Identify which cell holds the provided text, then report its [X, Y] central coordinate. 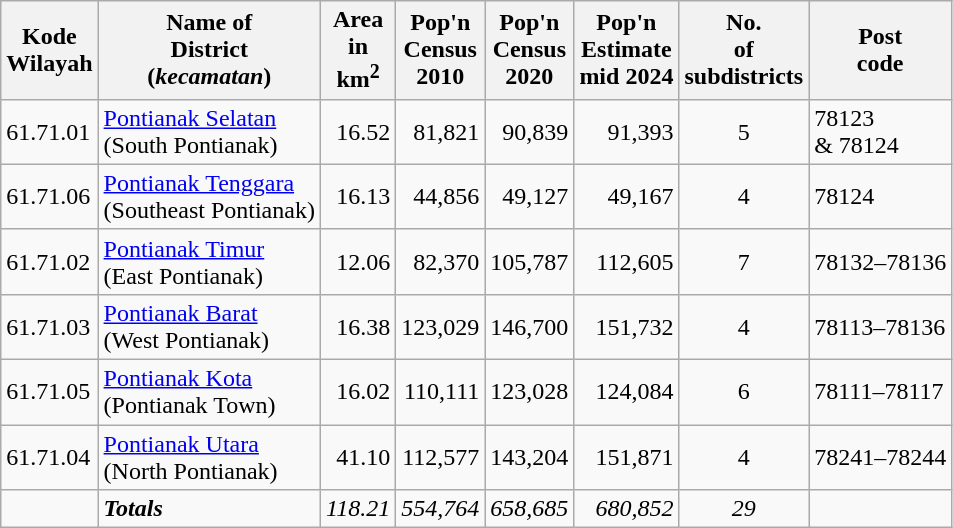
49,127 [530, 196]
Totals [209, 509]
16.38 [358, 326]
90,839 [530, 132]
6 [744, 392]
16.52 [358, 132]
110,111 [440, 392]
143,204 [530, 458]
146,700 [530, 326]
41.10 [358, 458]
Area inkm2 [358, 50]
Pop'nEstimatemid 2024 [626, 50]
49,167 [626, 196]
16.02 [358, 392]
Pontianak Timur (East Pontianak) [209, 262]
Pontianak Barat (West Pontianak) [209, 326]
5 [744, 132]
Kode Wilayah [50, 50]
151,871 [626, 458]
61.71.03 [50, 326]
No.ofsubdistricts [744, 50]
Pop'nCensus2010 [440, 50]
78113–78136 [880, 326]
554,764 [440, 509]
78124 [880, 196]
91,393 [626, 132]
Postcode [880, 50]
44,856 [440, 196]
Pontianak Utara (North Pontianak) [209, 458]
61.71.06 [50, 196]
78123& 78124 [880, 132]
29 [744, 509]
680,852 [626, 509]
Name ofDistrict(kecamatan) [209, 50]
Pontianak Kota (Pontianak Town) [209, 392]
105,787 [530, 262]
81,821 [440, 132]
151,732 [626, 326]
112,605 [626, 262]
Pontianak Tenggara (Southeast Pontianak) [209, 196]
16.13 [358, 196]
124,084 [626, 392]
78132–78136 [880, 262]
61.71.05 [50, 392]
61.71.04 [50, 458]
7 [744, 262]
78241–78244 [880, 458]
61.71.01 [50, 132]
61.71.02 [50, 262]
118.21 [358, 509]
82,370 [440, 262]
112,577 [440, 458]
78111–78117 [880, 392]
12.06 [358, 262]
123,028 [530, 392]
Pontianak Selatan (South Pontianak) [209, 132]
658,685 [530, 509]
123,029 [440, 326]
Pop'nCensus2020 [530, 50]
